Detect which cell encompasses the target text, then output its (X, Y) center coordinate. 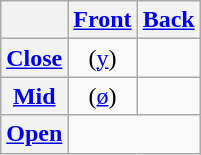
(y) (102, 58)
(ø) (102, 96)
Mid (34, 96)
Back (168, 20)
Open (34, 134)
Front (102, 20)
Close (34, 58)
